Return the (X, Y) coordinate for the center point of the cell that contains the specified text.  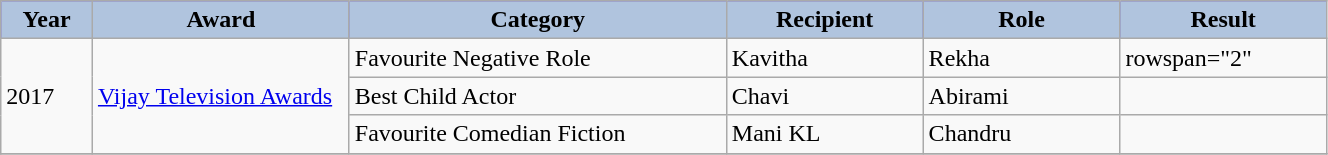
Kavitha (824, 58)
Abirami (1022, 96)
Role (1022, 20)
Chavi (824, 96)
rowspan="2" (1224, 58)
Chandru (1022, 134)
Vijay Television Awards (220, 96)
Award (220, 20)
Result (1224, 20)
Recipient (824, 20)
2017 (47, 96)
Favourite Negative Role (538, 58)
Category (538, 20)
Year (47, 20)
Favourite Comedian Fiction (538, 134)
Rekha (1022, 58)
Best Child Actor (538, 96)
Mani KL (824, 134)
